Pinpoint the cell where the given text exists, returning its (X, Y) midpoint coordinate. 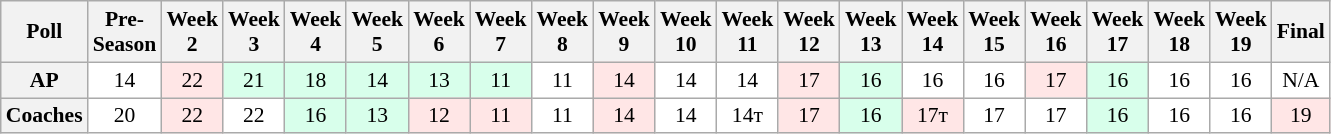
Week7 (501, 32)
Week6 (439, 32)
Week9 (624, 32)
Week3 (254, 32)
18 (316, 80)
Coaches (44, 116)
12 (439, 116)
Week10 (686, 32)
Week4 (316, 32)
N/A (1301, 80)
21 (254, 80)
AP (44, 80)
Week13 (871, 32)
19 (1301, 116)
17т (933, 116)
Week14 (933, 32)
Week11 (748, 32)
Final (1301, 32)
Week17 (1118, 32)
Week12 (809, 32)
20 (125, 116)
Week2 (192, 32)
Week19 (1241, 32)
14т (748, 116)
Week5 (377, 32)
Pre-Season (125, 32)
Week15 (994, 32)
Week8 (562, 32)
Week16 (1056, 32)
Poll (44, 32)
Week18 (1179, 32)
